Return the [X, Y] coordinate for the center point of the cell that contains the specified text.  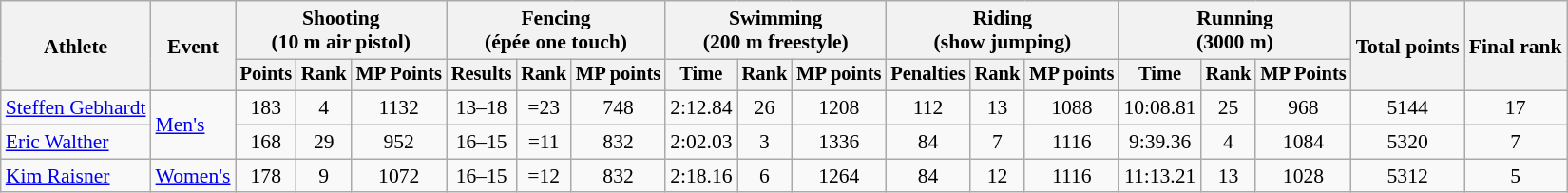
168 [266, 143]
1132 [399, 108]
Shooting(10 m air pistol) [341, 30]
Swimming(200 m freestyle) [775, 30]
5 [1516, 176]
1088 [1072, 108]
=23 [544, 108]
12 [998, 176]
9 [324, 176]
183 [266, 108]
=11 [544, 143]
5312 [1408, 176]
Women's [194, 176]
17 [1516, 108]
1264 [838, 176]
26 [765, 108]
1208 [838, 108]
Riding(show jumping) [1002, 30]
13–18 [482, 108]
112 [927, 108]
Running(3000 m) [1234, 30]
Athlete [76, 46]
10:08.81 [1159, 108]
3 [765, 143]
1084 [1303, 143]
1072 [399, 176]
952 [399, 143]
11:13.21 [1159, 176]
Steffen Gebhardt [76, 108]
9:39.36 [1159, 143]
748 [618, 108]
Total points [1408, 46]
Event [194, 46]
6 [765, 176]
Penalties [927, 75]
968 [1303, 108]
2:12.84 [701, 108]
Final rank [1516, 46]
2:02.03 [701, 143]
=12 [544, 176]
5144 [1408, 108]
Kim Raisner [76, 176]
25 [1229, 108]
Fencing(épée one touch) [556, 30]
29 [324, 143]
178 [266, 176]
1028 [1303, 176]
2:18.16 [701, 176]
Men's [194, 125]
Eric Walther [76, 143]
Points [266, 75]
1336 [838, 143]
5320 [1408, 143]
Results [482, 75]
